Determine the (x, y) coordinate at the center of the cell enclosing the given text.  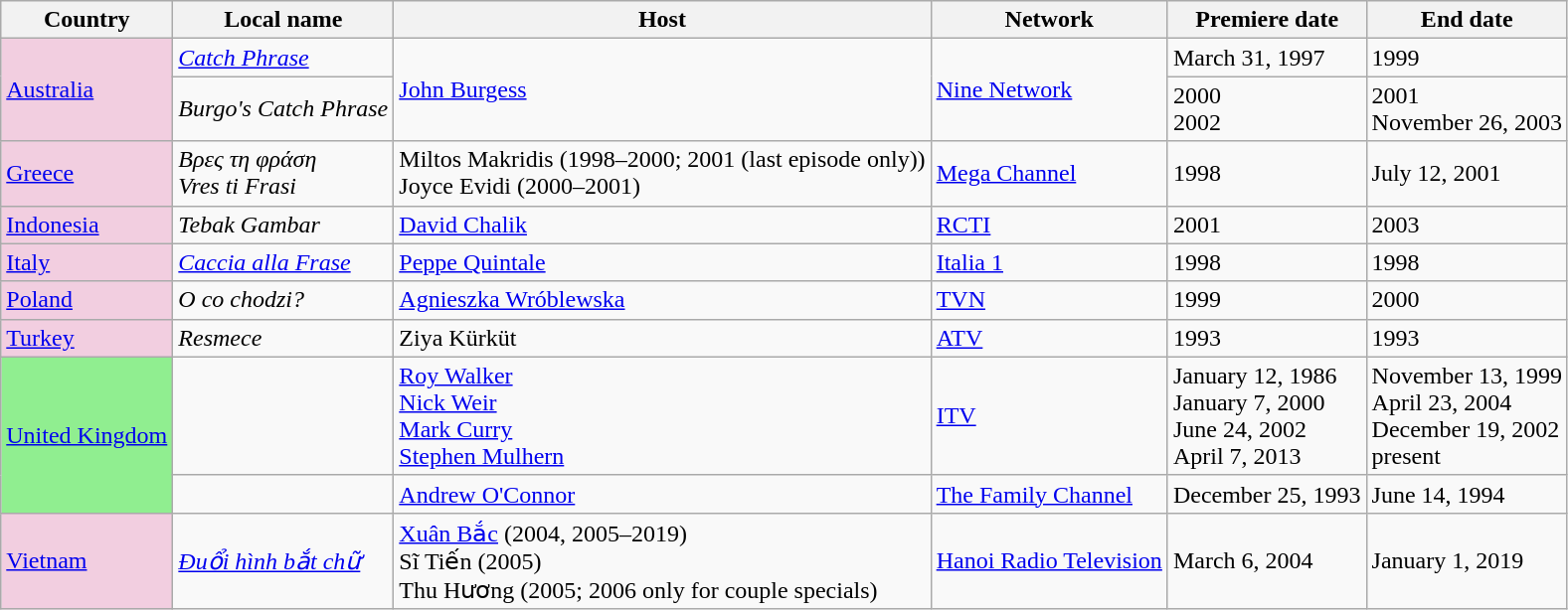
Poland (87, 300)
Greece (87, 173)
Italia 1 (1049, 262)
The Family Channel (1049, 494)
Host (662, 20)
Peppe Quintale (662, 262)
Agnieszka Wróblewska (662, 300)
RCTI (1049, 225)
2003 (1467, 225)
End date (1467, 20)
Miltos Makridis (1998–2000; 2001 (last episode only))Joyce Evidi (2000–2001) (662, 173)
Mega Channel (1049, 173)
January 1, 2019 (1467, 560)
TVN (1049, 300)
Bρες τη φράσηVres ti Frasi (283, 173)
November 13, 1999April 23, 2004December 19, 2002present (1467, 415)
Network (1049, 20)
June 14, 1994 (1467, 494)
Hanoi Radio Television (1049, 560)
Premiere date (1267, 20)
Country (87, 20)
March 6, 2004 (1267, 560)
O co chodzi? (283, 300)
2001November 26, 2003 (1467, 109)
March 31, 1997 (1267, 58)
Xuân Bắc (2004, 2005–2019) Sĩ Tiến (2005)Thu Hương (2005; 2006 only for couple specials) (662, 560)
Caccia alla Frase (283, 262)
Tebak Gambar (283, 225)
Vietnam (87, 560)
2001 (1267, 225)
Đuổi hình bắt chữ (283, 560)
2000 (1467, 300)
Andrew O'Connor (662, 494)
January 12, 1986January 7, 2000June 24, 2002April 7, 2013 (1267, 415)
Indonesia (87, 225)
Burgo's Catch Phrase (283, 109)
Catch Phrase (283, 58)
Turkey (87, 338)
Resmece (283, 338)
Roy WalkerNick WeirMark CurryStephen Mulhern (662, 415)
Ziya Kürküt (662, 338)
20002002 (1267, 109)
United Kingdom (87, 435)
John Burgess (662, 89)
July 12, 2001 (1467, 173)
David Chalik (662, 225)
Australia (87, 89)
Local name (283, 20)
Italy (87, 262)
ITV (1049, 415)
ATV (1049, 338)
Nine Network (1049, 89)
December 25, 1993 (1267, 494)
